Provide the [x, y] coordinate of the cell's center where the given text is located.  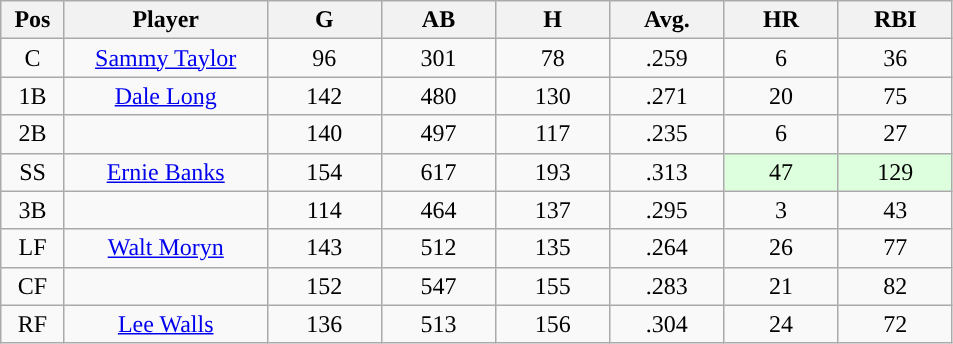
HR [781, 20]
Sammy Taylor [166, 58]
.304 [667, 324]
Walt Moryn [166, 248]
617 [438, 172]
3 [781, 210]
43 [895, 210]
96 [324, 58]
135 [553, 248]
.295 [667, 210]
114 [324, 210]
156 [553, 324]
Ernie Banks [166, 172]
SS [32, 172]
.264 [667, 248]
36 [895, 58]
.271 [667, 96]
CF [32, 286]
H [553, 20]
Pos [32, 20]
27 [895, 134]
497 [438, 134]
RBI [895, 20]
512 [438, 248]
21 [781, 286]
20 [781, 96]
547 [438, 286]
.283 [667, 286]
513 [438, 324]
AB [438, 20]
154 [324, 172]
301 [438, 58]
464 [438, 210]
Player [166, 20]
Lee Walls [166, 324]
24 [781, 324]
480 [438, 96]
137 [553, 210]
.235 [667, 134]
LF [32, 248]
C [32, 58]
129 [895, 172]
140 [324, 134]
155 [553, 286]
72 [895, 324]
Avg. [667, 20]
.259 [667, 58]
142 [324, 96]
Dale Long [166, 96]
.313 [667, 172]
3B [32, 210]
193 [553, 172]
136 [324, 324]
77 [895, 248]
78 [553, 58]
82 [895, 286]
47 [781, 172]
143 [324, 248]
130 [553, 96]
152 [324, 286]
2B [32, 134]
G [324, 20]
117 [553, 134]
26 [781, 248]
1B [32, 96]
75 [895, 96]
RF [32, 324]
